Identify which cell holds the provided text, then report its [X, Y] central coordinate. 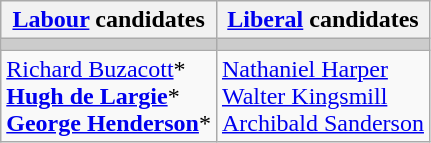
Richard Buzacott*Hugh de Largie*George Henderson* [109, 96]
Liberal candidates [322, 20]
Labour candidates [109, 20]
Nathaniel HarperWalter KingsmillArchibald Sanderson [322, 96]
